Provide the [x, y] coordinate of the cell's center where the given text is located.  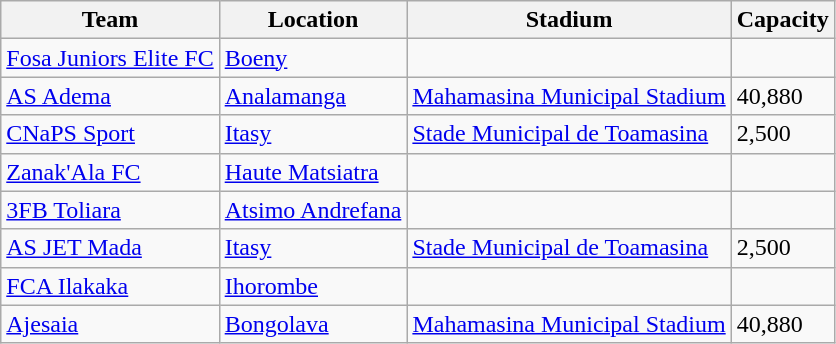
Stadium [569, 20]
FCA Ilakaka [110, 286]
AS JET Mada [110, 248]
Analamanga [313, 96]
Bongolava [313, 324]
Team [110, 20]
Ihorombe [313, 286]
Zanak'Ala FC [110, 172]
CNaPS Sport [110, 134]
Fosa Juniors Elite FC [110, 58]
Atsimo Andrefana [313, 210]
Ajesaia [110, 324]
Capacity [782, 20]
Haute Matsiatra [313, 172]
AS Adema [110, 96]
Boeny [313, 58]
3FB Toliara [110, 210]
Location [313, 20]
